Extract the (X, Y) coordinate from the center of the cell holding the provided text.  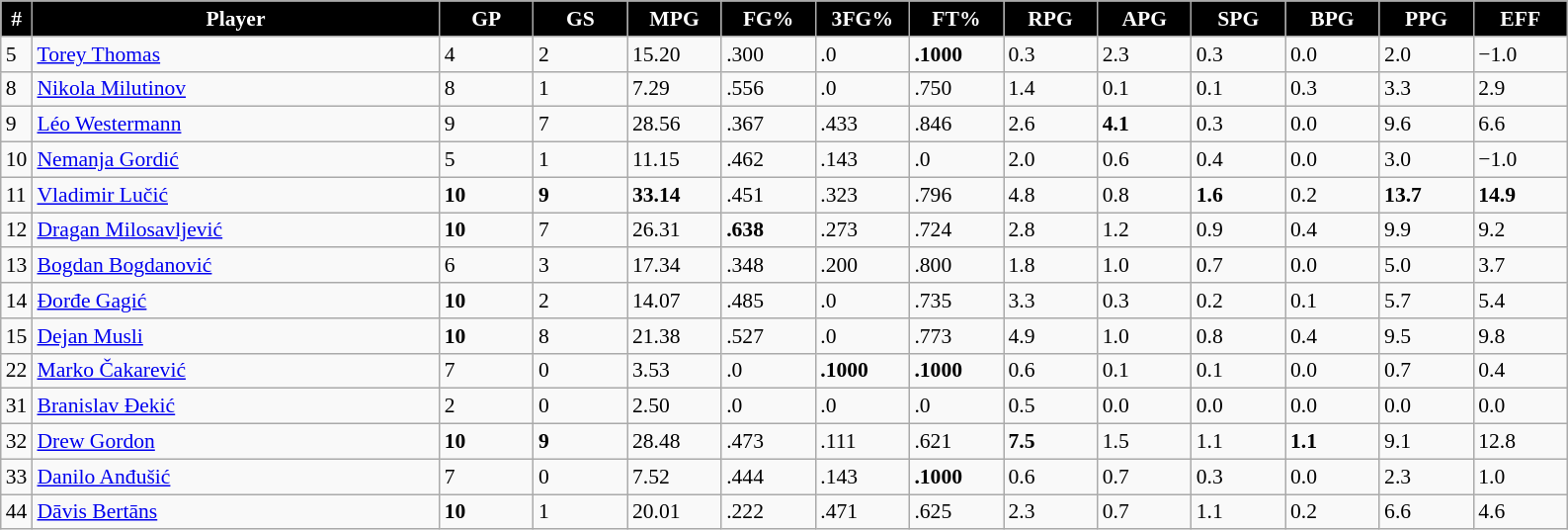
14 (17, 301)
.621 (956, 442)
2.8 (1051, 230)
0.5 (1051, 406)
GP (486, 19)
MPG (674, 19)
12 (17, 230)
BPG (1332, 19)
EFF (1520, 19)
APG (1144, 19)
21.38 (674, 336)
31 (17, 406)
Dragan Milosavljević (235, 230)
.846 (956, 125)
4.1 (1144, 125)
13.7 (1427, 195)
9.8 (1520, 336)
9.1 (1427, 442)
44 (17, 512)
.625 (956, 512)
1.8 (1051, 266)
.433 (862, 125)
Đorđe Gagić (235, 301)
.735 (956, 301)
0.9 (1239, 230)
Player (235, 19)
28.48 (674, 442)
.796 (956, 195)
.462 (769, 160)
RPG (1051, 19)
15 (17, 336)
20.01 (674, 512)
5.0 (1427, 266)
33.14 (674, 195)
32 (17, 442)
7.29 (674, 89)
17.34 (674, 266)
.750 (956, 89)
FG% (769, 19)
3.0 (1427, 160)
5.7 (1427, 301)
3.7 (1520, 266)
11.15 (674, 160)
1.2 (1144, 230)
.323 (862, 195)
5.4 (1520, 301)
9.2 (1520, 230)
1.4 (1051, 89)
.348 (769, 266)
.724 (956, 230)
9.9 (1427, 230)
15.20 (674, 54)
7.5 (1051, 442)
12.8 (1520, 442)
Dāvis Bertāns (235, 512)
13 (17, 266)
2.50 (674, 406)
4 (486, 54)
Nemanja Gordić (235, 160)
Marko Čakarević (235, 371)
.471 (862, 512)
Bogdan Bogdanović (235, 266)
.800 (956, 266)
.485 (769, 301)
GS (581, 19)
.300 (769, 54)
Danilo Anđušić (235, 477)
3 (581, 266)
Léo Westermann (235, 125)
SPG (1239, 19)
FT% (956, 19)
26.31 (674, 230)
2.6 (1051, 125)
.111 (862, 442)
33 (17, 477)
1.5 (1144, 442)
3FG% (862, 19)
2.9 (1520, 89)
.773 (956, 336)
Dejan Musli (235, 336)
9.5 (1427, 336)
Vladimir Lučić (235, 195)
# (17, 19)
.451 (769, 195)
.367 (769, 125)
Branislav Đekić (235, 406)
.638 (769, 230)
14.07 (674, 301)
6 (486, 266)
9.6 (1427, 125)
Torey Thomas (235, 54)
3.53 (674, 371)
28.56 (674, 125)
.222 (769, 512)
.527 (769, 336)
.273 (862, 230)
22 (17, 371)
11 (17, 195)
.200 (862, 266)
1.6 (1239, 195)
Drew Gordon (235, 442)
4.8 (1051, 195)
.556 (769, 89)
14.9 (1520, 195)
7.52 (674, 477)
4.6 (1520, 512)
.473 (769, 442)
PPG (1427, 19)
4.9 (1051, 336)
Nikola Milutinov (235, 89)
.444 (769, 477)
